Search for the cell housing the specified text and yield its [X, Y] center coordinate. 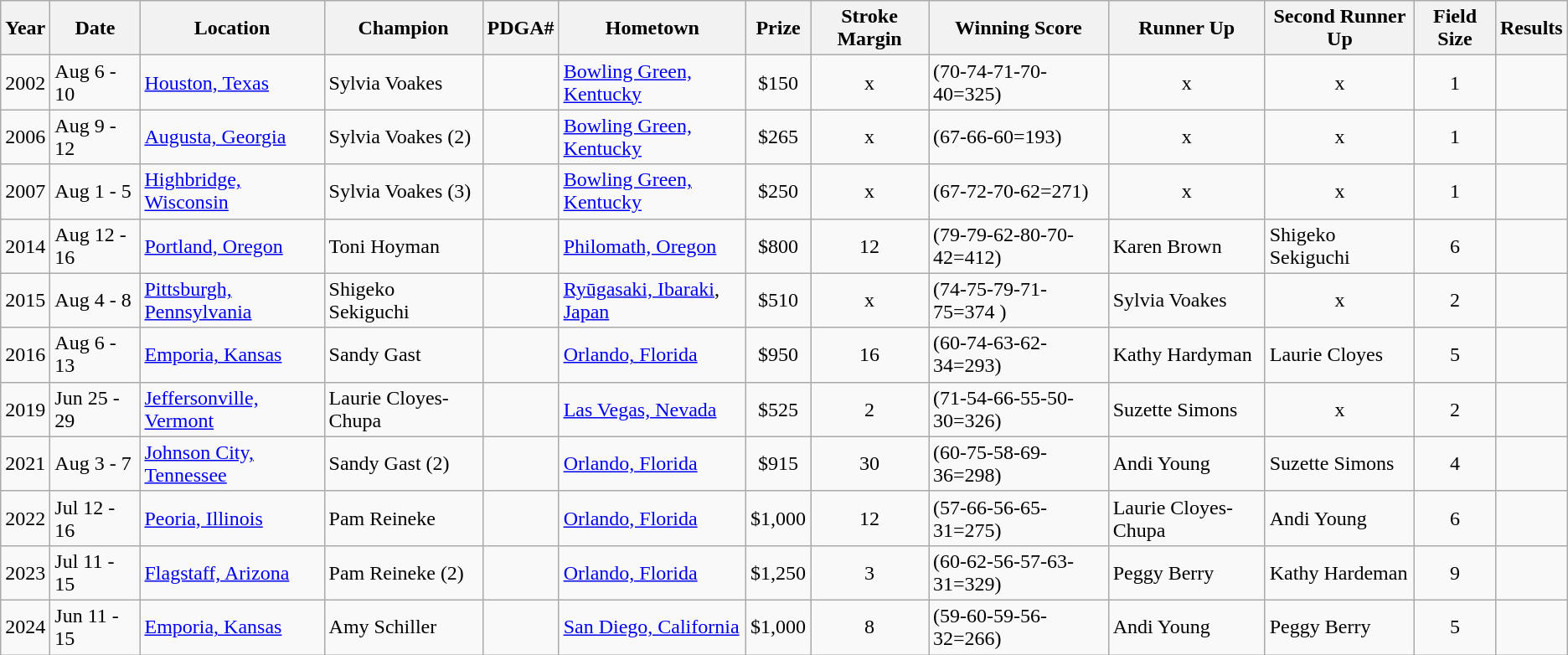
Location [232, 28]
$265 [779, 137]
Aug 4 - 8 [95, 300]
PDGA# [521, 28]
8 [869, 627]
Peoria, Illinois [232, 518]
Aug 3 - 7 [95, 464]
$915 [779, 464]
(59-60-59-56-32=266) [1019, 627]
2014 [25, 246]
2015 [25, 300]
Augusta, Georgia [232, 137]
Jul 12 - 16 [95, 518]
Jun 11 - 15 [95, 627]
Jul 11 - 15 [95, 573]
$250 [779, 191]
Aug 1 - 5 [95, 191]
Sylvia Voakes (3) [404, 191]
$950 [779, 355]
Toni Hoyman [404, 246]
(60-62-56-57-63-31=329) [1019, 573]
Date [95, 28]
$150 [779, 82]
Aug 9 - 12 [95, 137]
Sandy Gast [404, 355]
Philomath, Oregon [652, 246]
(74-75-79-71-75=374 ) [1019, 300]
(67-72-70-62=271) [1019, 191]
9 [1456, 573]
Results [1531, 28]
(70-74-71-70-40=325) [1019, 82]
Hometown [652, 28]
2019 [25, 409]
Stroke Margin [869, 28]
Kathy Hardyman [1186, 355]
2023 [25, 573]
2021 [25, 464]
16 [869, 355]
Pam Reineke (2) [404, 573]
Prize [779, 28]
Pittsburgh, Pennsylvania [232, 300]
Houston, Texas [232, 82]
Flagstaff, Arizona [232, 573]
Field Size [1456, 28]
Second Runner Up [1339, 28]
Highbridge, Wisconsin [232, 191]
Sandy Gast (2) [404, 464]
Champion [404, 28]
Aug 6 - 10 [95, 82]
Las Vegas, Nevada [652, 409]
Aug 12 - 16 [95, 246]
$525 [779, 409]
2002 [25, 82]
2007 [25, 191]
Karen Brown [1186, 246]
Sylvia Voakes (2) [404, 137]
Jun 25 - 29 [95, 409]
(57-66-56-65-31=275) [1019, 518]
Pam Reineke [404, 518]
$510 [779, 300]
30 [869, 464]
(60-75-58-69-36=298) [1019, 464]
2022 [25, 518]
$800 [779, 246]
2016 [25, 355]
3 [869, 573]
$1,250 [779, 573]
(67-66-60=193) [1019, 137]
Year [25, 28]
Laurie Cloyes [1339, 355]
Aug 6 - 13 [95, 355]
2006 [25, 137]
2024 [25, 627]
Portland, Oregon [232, 246]
(71-54-66-55-50-30=326) [1019, 409]
San Diego, California [652, 627]
Jeffersonville, Vermont [232, 409]
Winning Score [1019, 28]
(79-79-62-80-70-42=412) [1019, 246]
Kathy Hardeman [1339, 573]
(60-74-63-62-34=293) [1019, 355]
Amy Schiller [404, 627]
4 [1456, 464]
Runner Up [1186, 28]
Johnson City, Tennessee [232, 464]
Ryūgasaki, Ibaraki, Japan [652, 300]
